Search for the cell housing the specified text and yield its (X, Y) center coordinate. 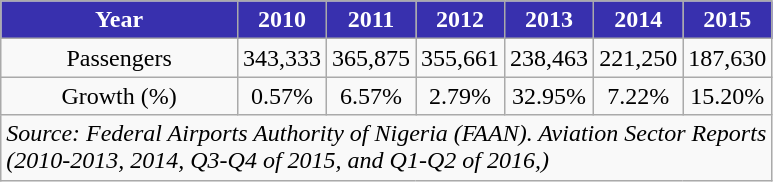
32.95% (550, 96)
2015 (728, 20)
2.79% (460, 96)
2010 (282, 20)
343,333 (282, 58)
187,630 (728, 58)
2011 (370, 20)
7.22% (638, 96)
2012 (460, 20)
Source: Federal Airports Authority of Nigeria (FAAN). Aviation Sector Reports(2010-2013, 2014, Q3-Q4 of 2015, and Q1-Q2 of 2016,) (386, 148)
Year (120, 20)
0.57% (282, 96)
238,463 (550, 58)
365,875 (370, 58)
Growth (%) (120, 96)
6.57% (370, 96)
Passengers (120, 58)
2013 (550, 20)
355,661 (460, 58)
15.20% (728, 96)
221,250 (638, 58)
2014 (638, 20)
